Determine the (X, Y) coordinate at the center of the cell enclosing the given text.  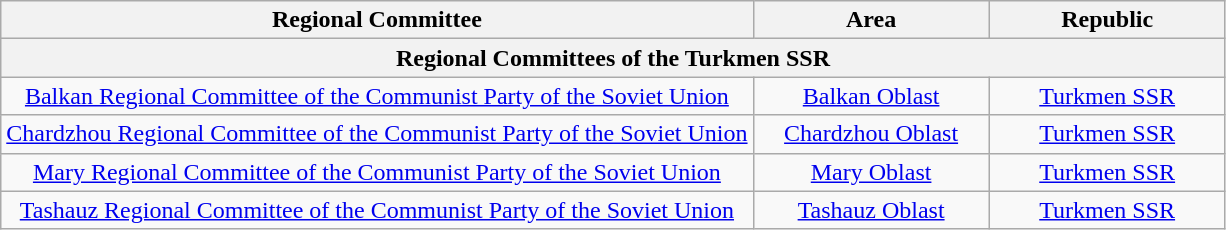
Balkan Oblast (871, 96)
Republic (1107, 20)
Chardzhou Regional Committee of the Communist Party of the Soviet Union (377, 134)
Balkan Regional Committee of the Communist Party of the Soviet Union (377, 96)
Tashauz Regional Committee of the Communist Party of the Soviet Union (377, 210)
Regional Committee (377, 20)
Mary Oblast (871, 172)
Chardzhou Oblast (871, 134)
Area (871, 20)
Tashauz Oblast (871, 210)
Regional Committees of the Turkmen SSR (613, 58)
Mary Regional Committee of the Communist Party of the Soviet Union (377, 172)
